Return (X, Y) of the center of cell containing provided text 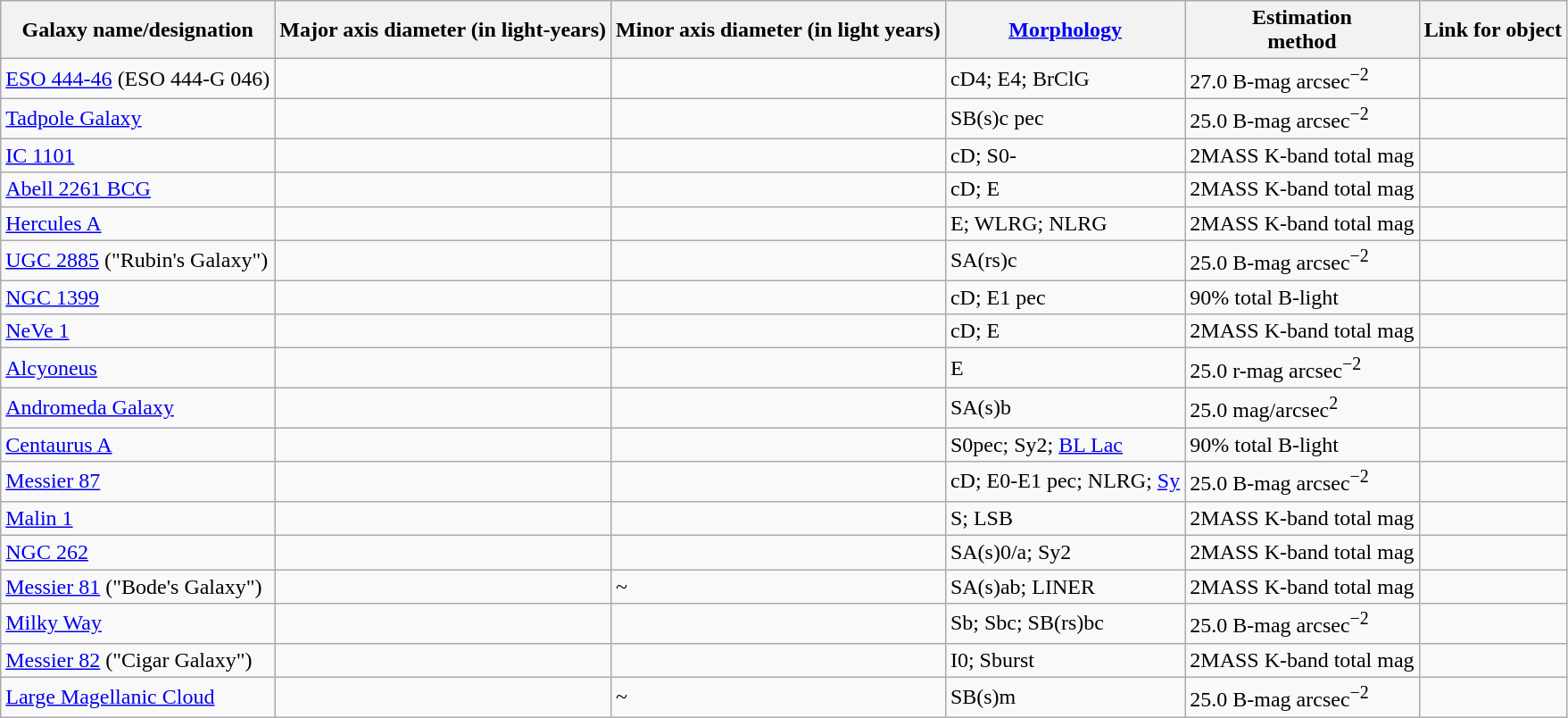
Centaurus A (137, 445)
Messier 87 (137, 482)
Estimationmethod (1302, 30)
Large Magellanic Cloud (137, 697)
UGC 2885 ("Rubin's Galaxy") (137, 261)
Sb; Sbc; SB(rs)bc (1065, 623)
Hercules A (137, 223)
25.0 mag/arcsec2 (1302, 407)
Messier 82 ("Cigar Galaxy") (137, 660)
27.0 B-mag arcsec−2 (1302, 79)
Major axis diameter (in light-years) (443, 30)
Morphology (1065, 30)
IC 1101 (137, 155)
Abell 2261 BCG (137, 189)
cD; S0- (1065, 155)
Malin 1 (137, 519)
SA(rs)c (1065, 261)
NGC 262 (137, 553)
S0pec; Sy2; BL Lac (1065, 445)
cD; E1 pec (1065, 297)
SB(s)m (1065, 697)
Tadpole Galaxy (137, 118)
Messier 81 ("Bode's Galaxy") (137, 587)
S; LSB (1065, 519)
SA(s)0/a; Sy2 (1065, 553)
cD; E0-E1 pec; NLRG; Sy (1065, 482)
Link for object (1492, 30)
ESO 444-46 (ESO 444-G 046) (137, 79)
Alcyoneus (137, 368)
Galaxy name/designation (137, 30)
SA(s)ab; LINER (1065, 587)
25.0 r-mag arcsec−2 (1302, 368)
I0; Sburst (1065, 660)
NeVe 1 (137, 331)
E; WLRG; NLRG (1065, 223)
NGC 1399 (137, 297)
Milky Way (137, 623)
Andromeda Galaxy (137, 407)
SA(s)b (1065, 407)
cD4; E4; BrClG (1065, 79)
Minor axis diameter (in light years) (778, 30)
SB(s)c pec (1065, 118)
E (1065, 368)
